Determine the [x, y] coordinate at the center of the cell enclosing the given text.  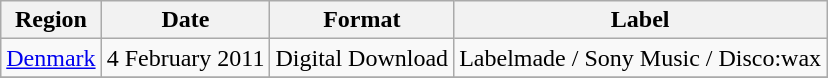
Label [640, 20]
Digital Download [362, 58]
4 February 2011 [186, 58]
Region [51, 20]
Labelmade / Sony Music / Disco:wax [640, 58]
Format [362, 20]
Denmark [51, 58]
Date [186, 20]
